For the text-containing cell, return its midpoint in [X, Y] coordinate format. 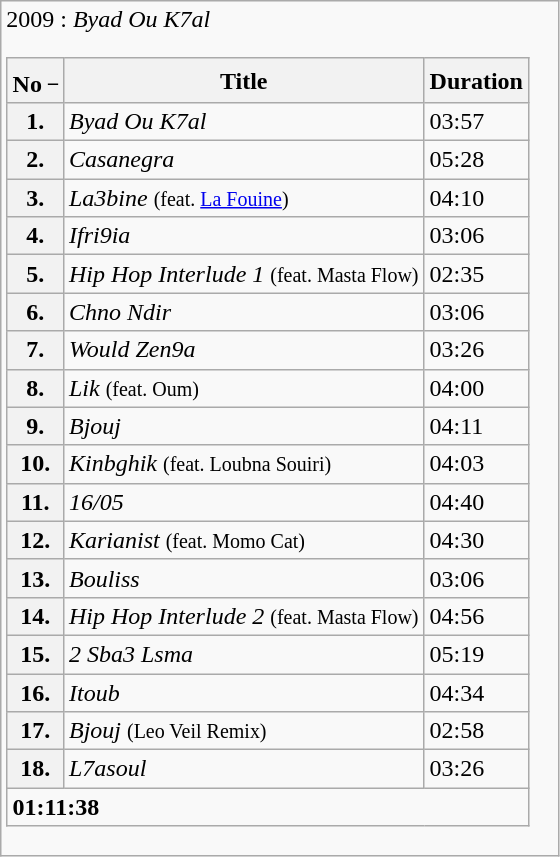
Ifri9ia [244, 236]
03:57 [476, 122]
Bjouj (Leo Veil Remix) [244, 731]
Title [244, 80]
14. [35, 616]
3. [35, 198]
Chno Ndir [244, 312]
4. [35, 236]
05:28 [476, 160]
7. [35, 350]
1. [35, 122]
04:11 [476, 426]
04:56 [476, 616]
L7asoul [244, 769]
13. [35, 578]
17. [35, 731]
Would Zen9a [244, 350]
01:11:38 [268, 807]
12. [35, 540]
2. [35, 160]
16. [35, 693]
Karianist (feat. Momo Cat) [244, 540]
04:34 [476, 693]
Bouliss [244, 578]
11. [35, 502]
10. [35, 464]
05:19 [476, 654]
18. [35, 769]
Hip Hop Interlude 1 (feat. Masta Flow) [244, 274]
Kinbghik (feat. Loubna Souiri) [244, 464]
04:00 [476, 388]
No _ [35, 80]
04:40 [476, 502]
Lik (feat. Oum) [244, 388]
La3bine (feat. La Fouine) [244, 198]
04:10 [476, 198]
9. [35, 426]
04:03 [476, 464]
Hip Hop Interlude 2 (feat. Masta Flow) [244, 616]
02:58 [476, 731]
6. [35, 312]
Casanegra [244, 160]
Itoub [244, 693]
Duration [476, 80]
8. [35, 388]
5. [35, 274]
16/05 [244, 502]
04:30 [476, 540]
Bjouj [244, 426]
15. [35, 654]
02:35 [476, 274]
2 Sba3 Lsma [244, 654]
Byad Ou K7al [244, 122]
